Provide the [X, Y] coordinate of the cell's center where the given text is located.  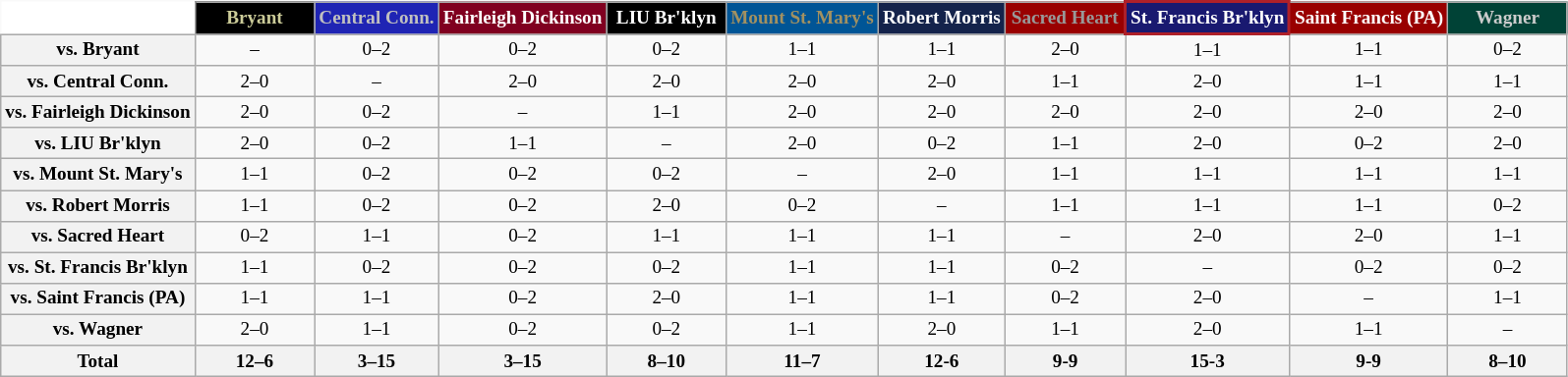
vs. LIU Br'klyn [98, 143]
vs. Robert Morris [98, 205]
Bryant [255, 18]
11–7 [802, 361]
Wagner [1508, 18]
vs. Wagner [98, 330]
vs. Fairleigh Dickinson [98, 112]
Total [98, 361]
Mount St. Mary's [802, 18]
vs. St. Francis Br'klyn [98, 268]
12-6 [942, 361]
vs. Bryant [98, 49]
Central Conn. [377, 18]
vs. Sacred Heart [98, 237]
15-3 [1207, 361]
Robert Morris [942, 18]
St. Francis Br'klyn [1207, 18]
Saint Francis (PA) [1368, 18]
vs. Saint Francis (PA) [98, 298]
vs. Central Conn. [98, 81]
Sacred Heart [1065, 18]
vs. Mount St. Mary's [98, 175]
12–6 [255, 361]
LIU Br'klyn [667, 18]
Fairleigh Dickinson [523, 18]
